Extract the [X, Y] coordinate from the center of the cell holding the provided text.  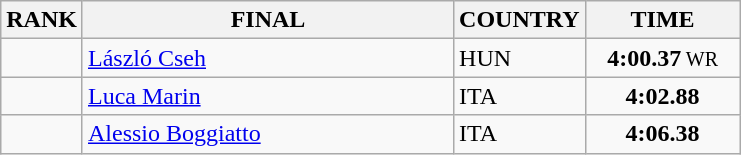
4:06.38 [662, 134]
TIME [662, 20]
HUN [520, 58]
Alessio Boggiatto [268, 134]
Luca Marin [268, 96]
László Cseh [268, 58]
4:02.88 [662, 96]
RANK [42, 20]
COUNTRY [520, 20]
FINAL [268, 20]
4:00.37 WR [662, 58]
